From the cell containing the given text, extract its center point as [X, Y] coordinate. 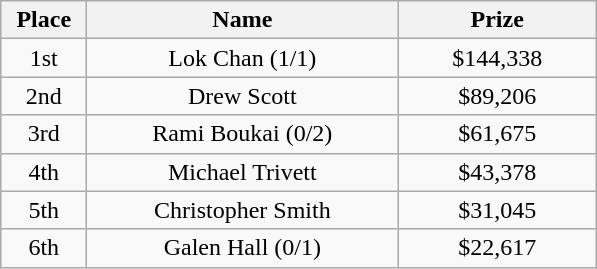
3rd [44, 134]
6th [44, 248]
Rami Boukai (0/2) [242, 134]
$89,206 [498, 96]
Drew Scott [242, 96]
Lok Chan (1/1) [242, 58]
$31,045 [498, 210]
$144,338 [498, 58]
Place [44, 20]
2nd [44, 96]
Prize [498, 20]
$43,378 [498, 172]
Michael Trivett [242, 172]
4th [44, 172]
Christopher Smith [242, 210]
5th [44, 210]
$22,617 [498, 248]
Galen Hall (0/1) [242, 248]
Name [242, 20]
$61,675 [498, 134]
1st [44, 58]
